Extract the (x, y) coordinate from the center of the cell holding the provided text.  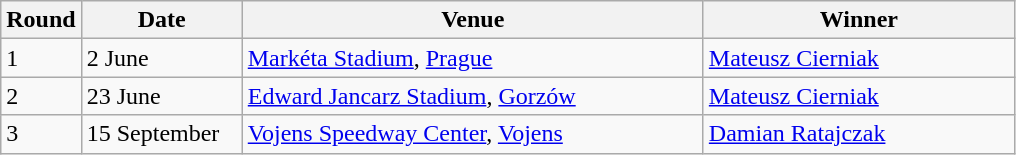
Vojens Speedway Center, Vojens (472, 134)
1 (41, 58)
3 (41, 134)
Date (162, 20)
2 (41, 96)
Damian Ratajczak (858, 134)
Winner (858, 20)
2 June (162, 58)
Edward Jancarz Stadium, Gorzów (472, 96)
Round (41, 20)
Markéta Stadium, Prague (472, 58)
15 September (162, 134)
Venue (472, 20)
23 June (162, 96)
